For the text-containing cell, return its midpoint in (x, y) coordinate format. 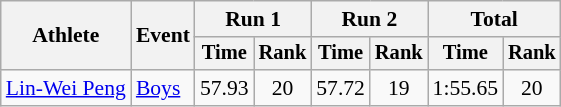
Event (163, 36)
1:55.65 (466, 88)
Run 1 (253, 19)
57.72 (340, 88)
19 (399, 88)
Total (494, 19)
Run 2 (369, 19)
Boys (163, 88)
Lin-Wei Peng (66, 88)
Athlete (66, 36)
57.93 (224, 88)
